From the cell containing the given text, extract its center point as [X, Y] coordinate. 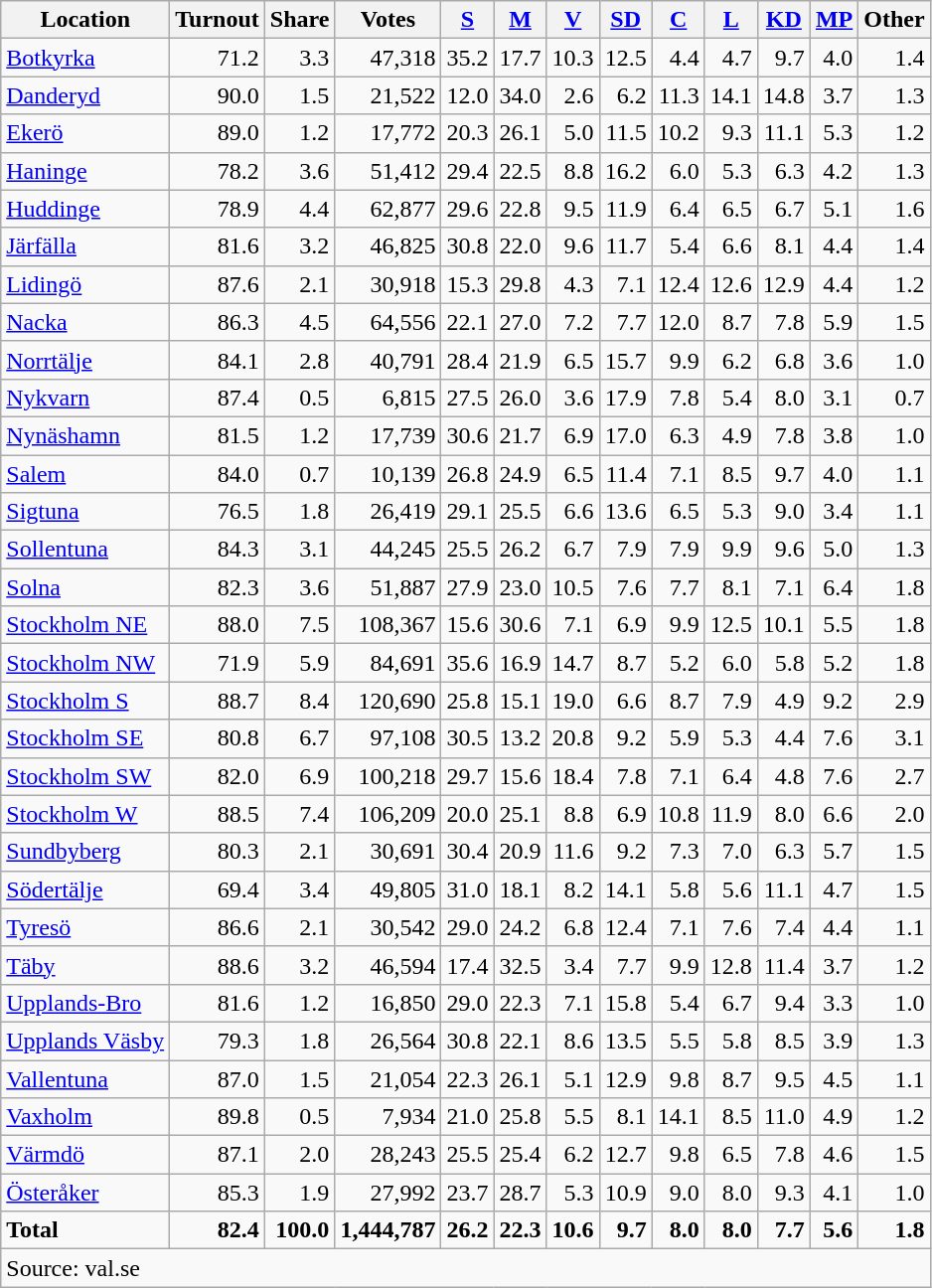
10,139 [388, 474]
35.6 [467, 663]
82.4 [218, 1230]
Stockholm NW [85, 663]
87.1 [218, 1155]
26.8 [467, 474]
10.2 [678, 133]
21.0 [467, 1117]
21.7 [521, 435]
90.0 [218, 95]
16.2 [626, 171]
46,594 [388, 965]
10.3 [572, 58]
89.8 [218, 1117]
30.5 [467, 738]
9.4 [783, 1003]
1.6 [894, 209]
47,318 [388, 58]
KD [783, 20]
18.1 [521, 889]
Norrtälje [85, 360]
81.5 [218, 435]
Ekerö [85, 133]
12.7 [626, 1155]
8.4 [300, 701]
27,992 [388, 1193]
Turnout [218, 20]
Upplands Väsby [85, 1041]
100.0 [300, 1230]
Stockholm NE [85, 625]
6,815 [388, 398]
Other [894, 20]
22.0 [521, 246]
89.0 [218, 133]
Värmdö [85, 1155]
M [521, 20]
10.6 [572, 1230]
11.5 [626, 133]
4.3 [572, 284]
84,691 [388, 663]
84.3 [218, 550]
120,690 [388, 701]
18.4 [572, 776]
71.9 [218, 663]
78.9 [218, 209]
21,054 [388, 1078]
23.0 [521, 587]
Huddinge [85, 209]
3.8 [834, 435]
28.4 [467, 360]
27.9 [467, 587]
MP [834, 20]
Nynäshamn [85, 435]
20.3 [467, 133]
97,108 [388, 738]
26.0 [521, 398]
20.0 [467, 814]
88.7 [218, 701]
44,245 [388, 550]
Vallentuna [85, 1078]
13.5 [626, 1041]
Source: val.se [465, 1268]
Location [85, 20]
Upplands-Bro [85, 1003]
34.0 [521, 95]
8.2 [572, 889]
16,850 [388, 1003]
Total [85, 1230]
79.3 [218, 1041]
21,522 [388, 95]
31.0 [467, 889]
62,877 [388, 209]
SD [626, 20]
11.3 [678, 95]
29.4 [467, 171]
106,209 [388, 814]
80.3 [218, 852]
5.7 [834, 852]
11.6 [572, 852]
Salem [85, 474]
12.6 [731, 284]
Södertälje [85, 889]
76.5 [218, 512]
7.2 [572, 322]
71.2 [218, 58]
27.0 [521, 322]
Tyresö [85, 927]
86.6 [218, 927]
2.7 [894, 776]
Stockholm W [85, 814]
16.9 [521, 663]
Sundbyberg [85, 852]
87.0 [218, 1078]
15.1 [521, 701]
17,772 [388, 133]
Vaxholm [85, 1117]
Haninge [85, 171]
82.3 [218, 587]
20.9 [521, 852]
69.4 [218, 889]
Votes [388, 20]
29.8 [521, 284]
Sollentuna [85, 550]
4.2 [834, 171]
17.4 [467, 965]
78.2 [218, 171]
1,444,787 [388, 1230]
17.9 [626, 398]
51,887 [388, 587]
8.6 [572, 1041]
25.4 [521, 1155]
21.9 [521, 360]
87.6 [218, 284]
17,739 [388, 435]
Täby [85, 965]
87.4 [218, 398]
108,367 [388, 625]
14.7 [572, 663]
Share [300, 20]
24.2 [521, 927]
20.8 [572, 738]
32.5 [521, 965]
25.1 [521, 814]
L [731, 20]
84.0 [218, 474]
7,934 [388, 1117]
49,805 [388, 889]
7.3 [678, 852]
13.2 [521, 738]
28.7 [521, 1193]
22.5 [521, 171]
88.5 [218, 814]
84.1 [218, 360]
Botkyrka [85, 58]
86.3 [218, 322]
Nykvarn [85, 398]
64,556 [388, 322]
4.8 [783, 776]
35.2 [467, 58]
85.3 [218, 1193]
4.1 [834, 1193]
30,542 [388, 927]
Solna [85, 587]
Stockholm SE [85, 738]
26,564 [388, 1041]
4.6 [834, 1155]
28,243 [388, 1155]
Järfälla [85, 246]
29.1 [467, 512]
Österåker [85, 1193]
Lidingö [85, 284]
Stockholm S [85, 701]
27.5 [467, 398]
17.0 [626, 435]
13.6 [626, 512]
V [572, 20]
30.4 [467, 852]
46,825 [388, 246]
15.8 [626, 1003]
51,412 [388, 171]
23.7 [467, 1193]
Nacka [85, 322]
10.5 [572, 587]
30,918 [388, 284]
3.9 [834, 1041]
24.9 [521, 474]
10.1 [783, 625]
Stockholm SW [85, 776]
14.8 [783, 95]
29.7 [467, 776]
11.7 [626, 246]
2.6 [572, 95]
7.5 [300, 625]
15.7 [626, 360]
88.0 [218, 625]
2.8 [300, 360]
22.8 [521, 209]
29.6 [467, 209]
80.8 [218, 738]
10.9 [626, 1193]
12.8 [731, 965]
15.3 [467, 284]
19.0 [572, 701]
100,218 [388, 776]
2.9 [894, 701]
S [467, 20]
30,691 [388, 852]
40,791 [388, 360]
11.0 [783, 1117]
26,419 [388, 512]
7.0 [731, 852]
Sigtuna [85, 512]
Danderyd [85, 95]
88.6 [218, 965]
1.9 [300, 1193]
82.0 [218, 776]
10.8 [678, 814]
C [678, 20]
17.7 [521, 58]
